Identify which cell holds the provided text, then report its [x, y] central coordinate. 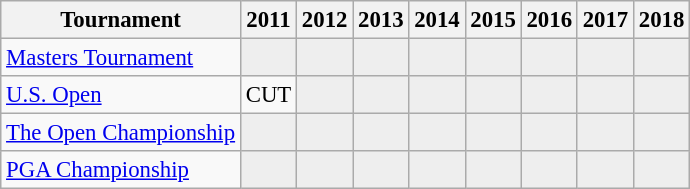
2014 [437, 20]
2011 [268, 20]
2016 [549, 20]
2015 [493, 20]
2013 [381, 20]
2012 [325, 20]
Masters Tournament [121, 58]
U.S. Open [121, 95]
Tournament [121, 20]
PGA Championship [121, 170]
2018 [661, 20]
2017 [605, 20]
CUT [268, 95]
The Open Championship [121, 133]
